Search for the cell housing the specified text and yield its [x, y] center coordinate. 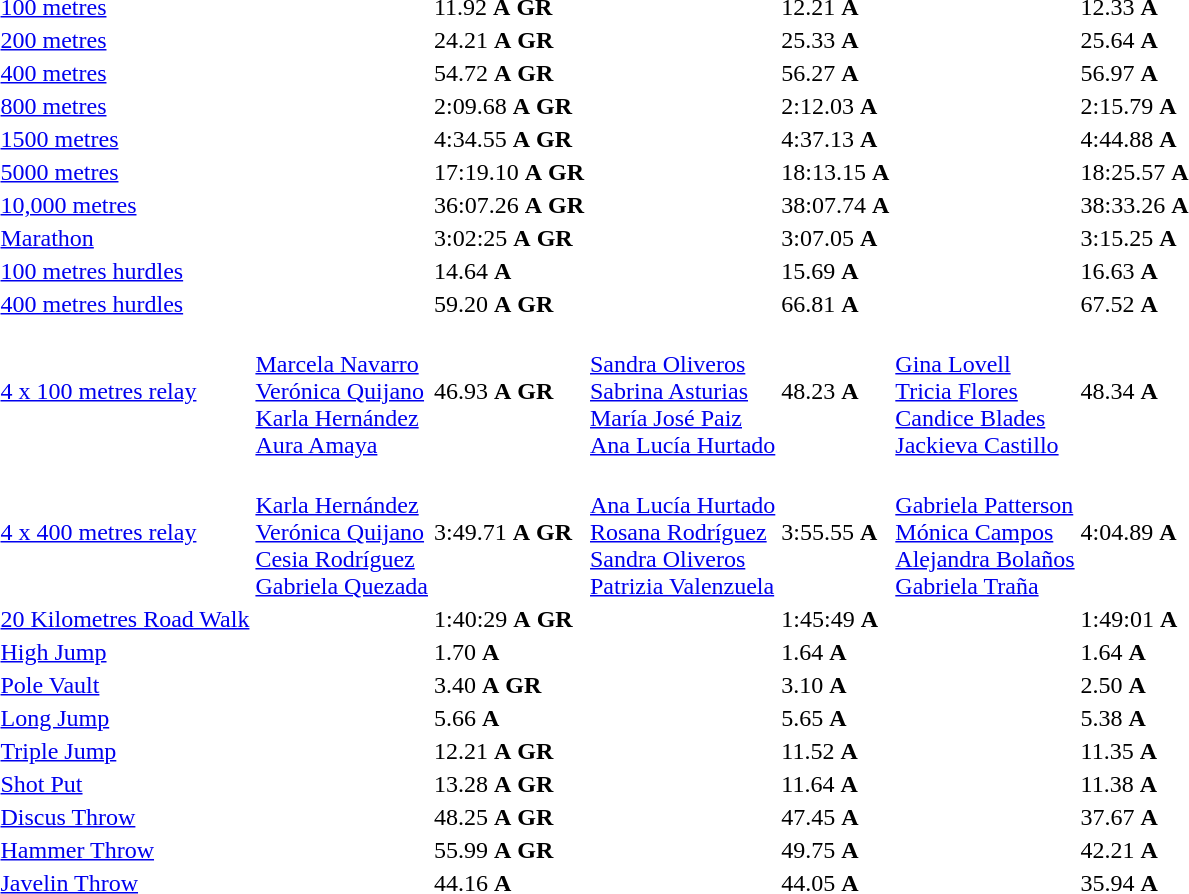
Gina Lovell Tricia Flores Candice Blades Jackieva Castillo [985, 391]
56.27 A [836, 73]
49.75 A [836, 850]
Karla Hernández Verónica Quijano Cesia Rodríguez Gabriela Quezada [342, 532]
13.28 A GR [508, 784]
1.70 A [508, 652]
55.99 A GR [508, 850]
18:13.15 A [836, 172]
48.25 A GR [508, 817]
4:37.13 A [836, 139]
36:07.26 A GR [508, 205]
3:02:25 A GR [508, 238]
38:07.74 A [836, 205]
5.65 A [836, 718]
47.45 A [836, 817]
2:12.03 A [836, 106]
3:49.71 A GR [508, 532]
5.66 A [508, 718]
1:40:29 A GR [508, 619]
14.64 A [508, 271]
Ana Lucía Hurtado Rosana Rodríguez Sandra Oliveros Patrizia Valenzuela [683, 532]
4:34.55 A GR [508, 139]
54.72 A GR [508, 73]
11.64 A [836, 784]
48.23 A [836, 391]
12.21 A GR [508, 751]
3.40 A GR [508, 685]
3:55.55 A [836, 532]
Gabriela Patterson Mónica Campos Alejandra Bolaños Gabriela Traña [985, 532]
59.20 A GR [508, 304]
1:45:49 A [836, 619]
25.33 A [836, 40]
Marcela Navarro Verónica Quijano Karla Hernández Aura Amaya [342, 391]
Sandra Oliveros Sabrina Asturias María José Paiz Ana Lucía Hurtado [683, 391]
1.64 A [836, 652]
17:19.10 A GR [508, 172]
2:09.68 A GR [508, 106]
46.93 A GR [508, 391]
15.69 A [836, 271]
66.81 A [836, 304]
3:07.05 A [836, 238]
24.21 A GR [508, 40]
3.10 A [836, 685]
11.52 A [836, 751]
